Provide the [x, y] coordinate of the cell's center where the given text is located.  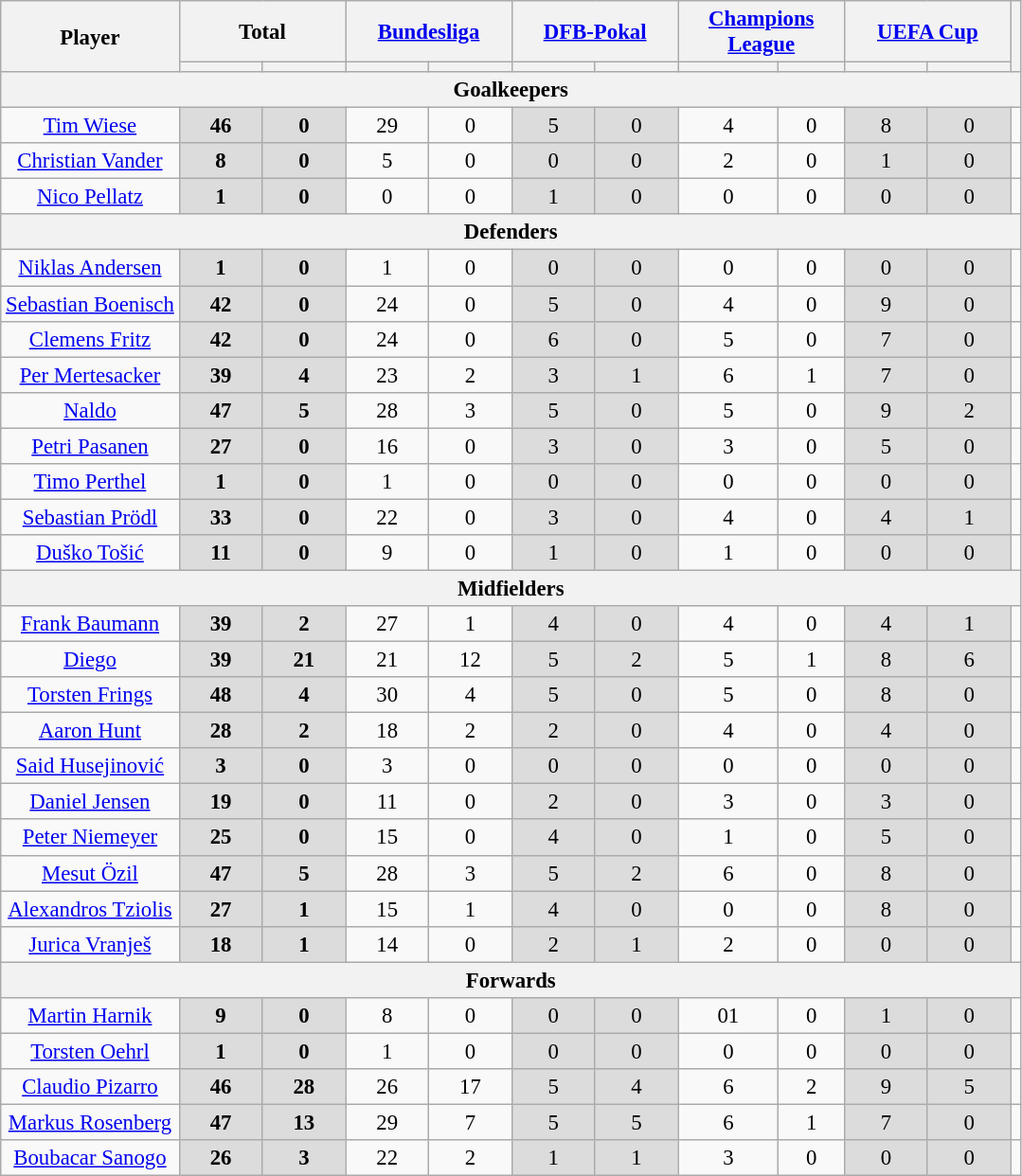
16 [387, 446]
Timo Perthel [90, 482]
12 [471, 660]
Nico Pellatz [90, 197]
Christian Vander [90, 161]
19 [221, 802]
Claudio Pizarro [90, 1087]
17 [471, 1087]
48 [221, 695]
Total [262, 32]
Goalkeepers [511, 90]
01 [728, 1016]
DFB-Pokal [595, 32]
Sebastian Prödl [90, 517]
Torsten Frings [90, 695]
Martin Harnik [90, 1016]
Alexandros Tziolis [90, 909]
Sebastian Boenisch [90, 304]
Bundesliga [429, 32]
23 [387, 375]
Clemens Fritz [90, 339]
Jurica Vranješ [90, 944]
33 [221, 517]
Aaron Hunt [90, 731]
Peter Niemeyer [90, 838]
Champions League [762, 32]
Per Mertesacker [90, 375]
Diego [90, 660]
Defenders [511, 232]
Boubacar Sanogo [90, 1158]
Petri Pasanen [90, 446]
Frank Baumann [90, 624]
14 [387, 944]
Forwards [511, 980]
30 [387, 695]
Duško Tošić [90, 553]
Mesut Özil [90, 873]
Said Husejinović [90, 766]
25 [221, 838]
Torsten Oehrl [90, 1051]
Daniel Jensen [90, 802]
13 [304, 1122]
Player [90, 36]
Tim Wiese [90, 126]
Naldo [90, 410]
Niklas Andersen [90, 268]
Markus Rosenberg [90, 1122]
Midfielders [511, 588]
UEFA Cup [928, 32]
